Identify which cell holds the provided text, then report its [X, Y] central coordinate. 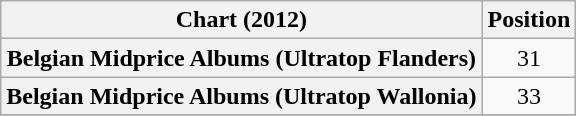
33 [529, 96]
Position [529, 20]
31 [529, 58]
Belgian Midprice Albums (Ultratop Flanders) [242, 58]
Chart (2012) [242, 20]
Belgian Midprice Albums (Ultratop Wallonia) [242, 96]
